Return [X, Y] of the center of cell containing provided text 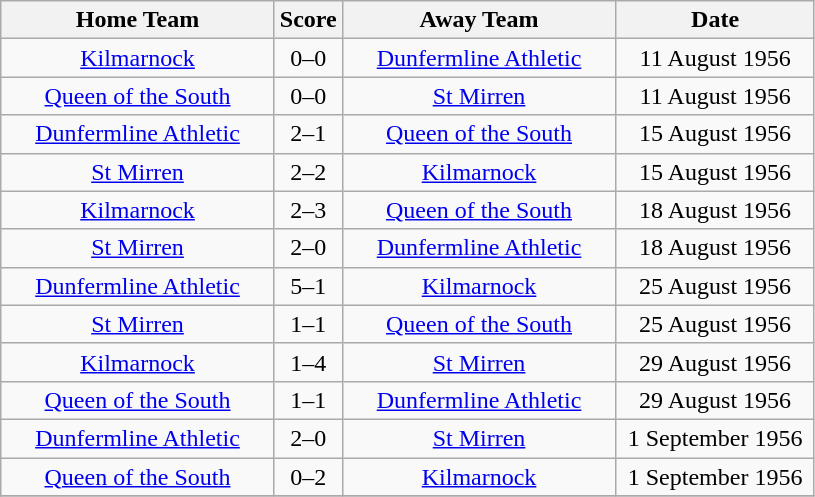
Score [308, 20]
2–2 [308, 172]
Date [716, 20]
Away Team [479, 20]
2–1 [308, 134]
0–2 [308, 477]
Home Team [138, 20]
5–1 [308, 286]
2–3 [308, 210]
1–4 [308, 362]
